Return (x, y) of the center of cell containing provided text 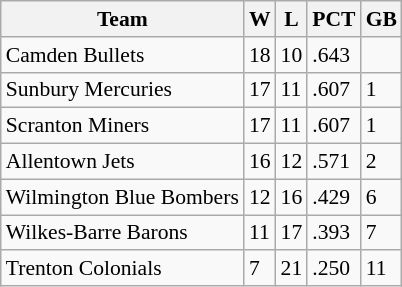
10 (292, 55)
.250 (334, 269)
.571 (334, 162)
.429 (334, 197)
Allentown Jets (122, 162)
.643 (334, 55)
Camden Bullets (122, 55)
Scranton Miners (122, 126)
PCT (334, 19)
Sunbury Mercuries (122, 90)
GB (382, 19)
21 (292, 269)
Trenton Colonials (122, 269)
Team (122, 19)
18 (260, 55)
Wilkes-Barre Barons (122, 233)
2 (382, 162)
.393 (334, 233)
L (292, 19)
Wilmington Blue Bombers (122, 197)
W (260, 19)
6 (382, 197)
